Provide the [x, y] coordinate of the cell's center where the given text is located.  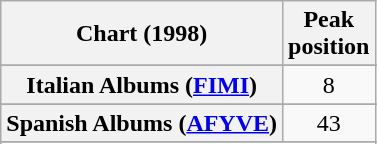
Spanish Albums (AFYVE) [142, 123]
Italian Albums (FIMI) [142, 85]
Peakposition [329, 34]
43 [329, 123]
8 [329, 85]
Chart (1998) [142, 34]
